Find where the given text appears and provide that cell's center as (x, y) coordinate. 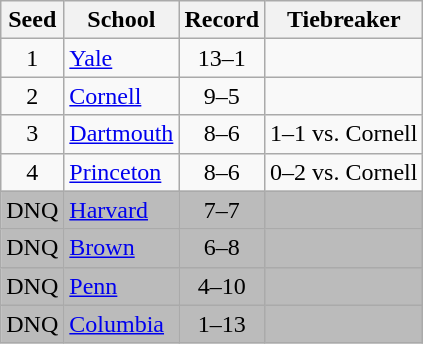
Seed (32, 20)
1–13 (222, 324)
Brown (122, 248)
9–5 (222, 96)
Tiebreaker (344, 20)
0–2 vs. Cornell (344, 172)
Yale (122, 58)
6–8 (222, 248)
Dartmouth (122, 134)
Record (222, 20)
Cornell (122, 96)
3 (32, 134)
4 (32, 172)
13–1 (222, 58)
Columbia (122, 324)
1–1 vs. Cornell (344, 134)
4–10 (222, 286)
2 (32, 96)
School (122, 20)
Princeton (122, 172)
1 (32, 58)
7–7 (222, 210)
Penn (122, 286)
Harvard (122, 210)
